Find where the given text appears and provide that cell's center as (x, y) coordinate. 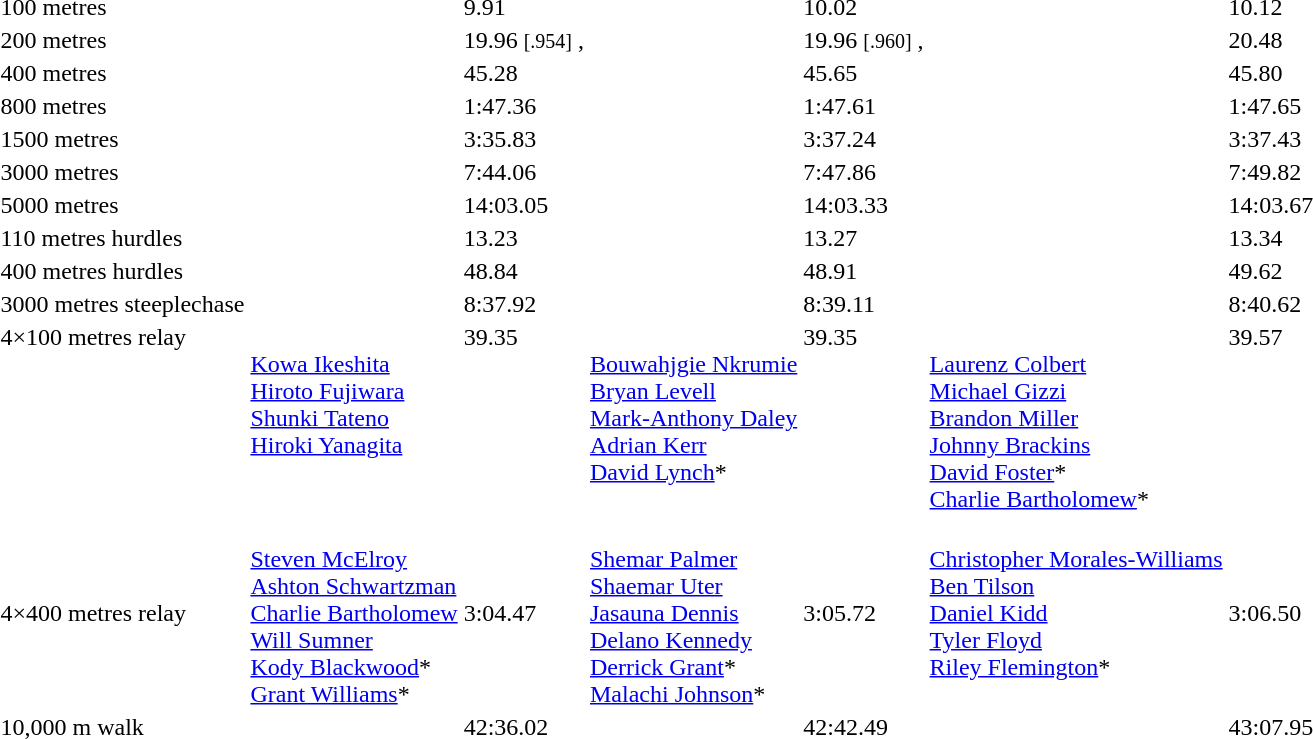
Steven McElroyAshton SchwartzmanCharlie BartholomewWill SumnerKody Blackwood*Grant Williams* (354, 613)
8:39.11 (864, 304)
7:44.06 (524, 172)
Bouwahjgie NkrumieBryan LevellMark-Anthony DaleyAdrian KerrDavid Lynch* (693, 418)
3:35.83 (524, 139)
3:37.24 (864, 139)
1:47.36 (524, 106)
1:47.61 (864, 106)
Laurenz ColbertMichael GizziBrandon MillerJohnny BrackinsDavid Foster*Charlie Bartholomew* (1076, 418)
Kowa IkeshitaHiroto FujiwaraShunki TatenoHiroki Yanagita (354, 418)
14:03.33 (864, 205)
7:47.86 (864, 172)
8:37.92 (524, 304)
14:03.05 (524, 205)
45.65 (864, 73)
Shemar PalmerShaemar UterJasauna DennisDelano KennedyDerrick Grant*Malachi Johnson* (693, 613)
Christopher Morales-WilliamsBen TilsonDaniel KiddTyler FloydRiley Flemington* (1076, 613)
13.27 (864, 238)
45.28 (524, 73)
13.23 (524, 238)
3:05.72 (864, 613)
19.96 [.960] , (864, 40)
19.96 [.954] , (524, 40)
48.91 (864, 271)
3:04.47 (524, 613)
48.84 (524, 271)
